Provide the (X, Y) coordinate of the cell's center where the given text is located.  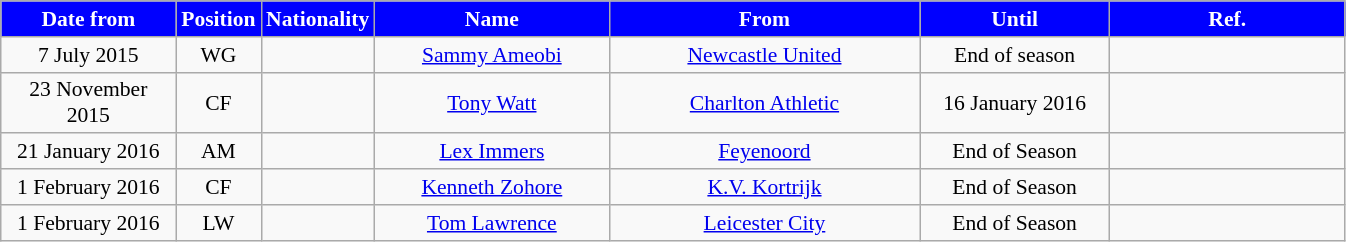
Kenneth Zohore (492, 187)
WG (218, 55)
Position (218, 19)
23 November 2015 (88, 102)
Date from (88, 19)
Charlton Athletic (764, 102)
LW (218, 223)
Lex Immers (492, 152)
7 July 2015 (88, 55)
Newcastle United (764, 55)
Tony Watt (492, 102)
16 January 2016 (1015, 102)
Leicester City (764, 223)
Tom Lawrence (492, 223)
From (764, 19)
21 January 2016 (88, 152)
Nationality (318, 19)
End of season (1015, 55)
AM (218, 152)
Ref. (1228, 19)
K.V. Kortrijk (764, 187)
Until (1015, 19)
Sammy Ameobi (492, 55)
Feyenoord (764, 152)
Name (492, 19)
